From the cell containing the given text, extract its center point as (x, y) coordinate. 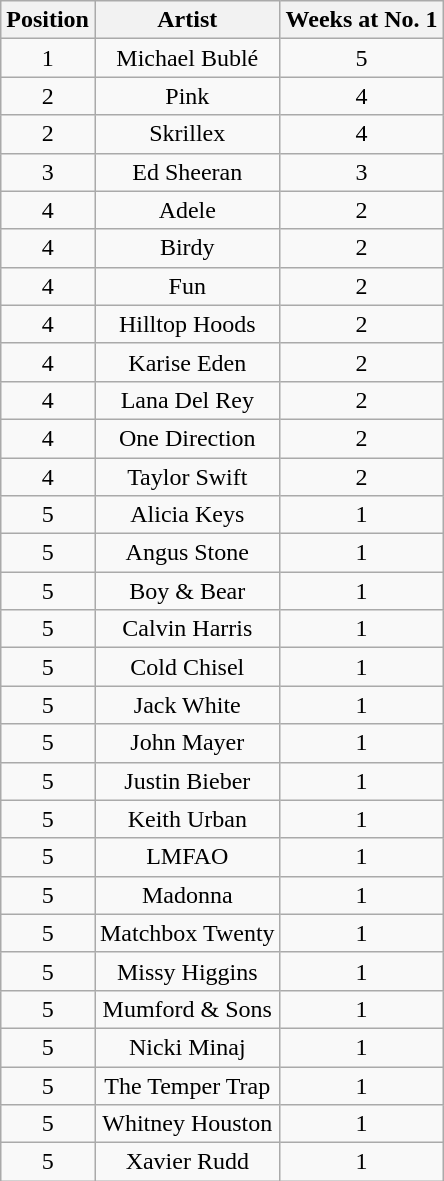
John Mayer (187, 743)
Angus Stone (187, 553)
LMFAO (187, 857)
Calvin Harris (187, 629)
Fun (187, 286)
Mumford & Sons (187, 1009)
Jack White (187, 705)
Justin Bieber (187, 781)
Keith Urban (187, 819)
Birdy (187, 248)
Missy Higgins (187, 971)
One Direction (187, 438)
Weeks at No. 1 (362, 20)
Taylor Swift (187, 477)
Karise Eden (187, 362)
Skrillex (187, 134)
Michael Bublé (187, 58)
Alicia Keys (187, 515)
Cold Chisel (187, 667)
Ed Sheeran (187, 172)
Lana Del Rey (187, 400)
Adele (187, 210)
Whitney Houston (187, 1124)
Artist (187, 20)
Madonna (187, 895)
Matchbox Twenty (187, 933)
Hilltop Hoods (187, 324)
Xavier Rudd (187, 1162)
Boy & Bear (187, 591)
Position (48, 20)
Nicki Minaj (187, 1047)
The Temper Trap (187, 1085)
Pink (187, 96)
